Capture the cell that displays the provided text and extract its [X, Y] central coordinate. 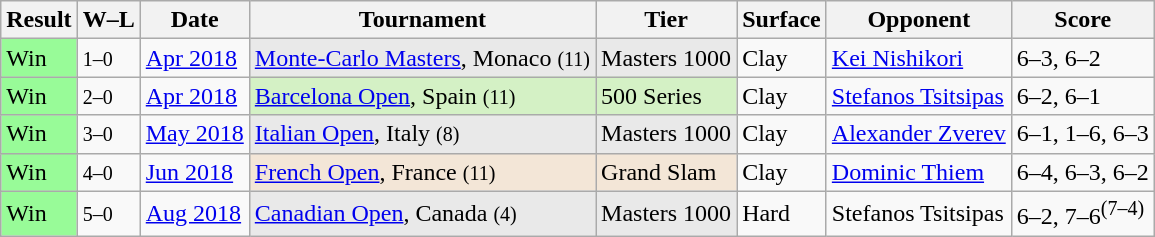
3–0 [108, 134]
Hard [782, 214]
Canadian Open, Canada (4) [422, 214]
Tier [666, 20]
Aug 2018 [194, 214]
Result [39, 20]
6–3, 6–2 [1082, 58]
Italian Open, Italy (8) [422, 134]
Dominic Thiem [918, 172]
May 2018 [194, 134]
French Open, France (11) [422, 172]
Jun 2018 [194, 172]
Kei Nishikori [918, 58]
6–4, 6–3, 6–2 [1082, 172]
Barcelona Open, Spain (11) [422, 96]
Tournament [422, 20]
W–L [108, 20]
Date [194, 20]
Monte-Carlo Masters, Monaco (11) [422, 58]
2–0 [108, 96]
5–0 [108, 214]
500 Series [666, 96]
Grand Slam [666, 172]
Surface [782, 20]
6–1, 1–6, 6–3 [1082, 134]
Opponent [918, 20]
1–0 [108, 58]
6–2, 6–1 [1082, 96]
Alexander Zverev [918, 134]
Score [1082, 20]
6–2, 7–6(7–4) [1082, 214]
4–0 [108, 172]
